Output the (x, y) coordinate of the center of the cell containing the given text.  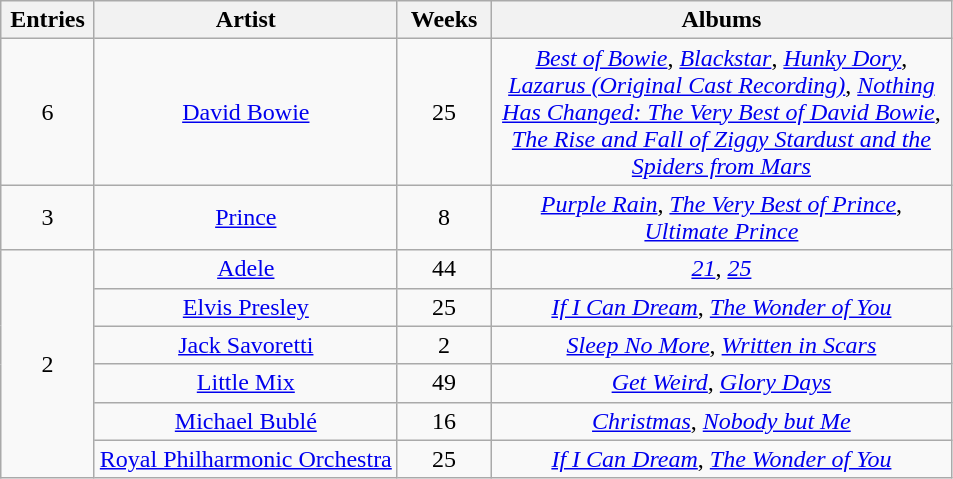
6 (48, 112)
Artist (246, 20)
Albums (722, 20)
Adele (246, 269)
Entries (48, 20)
Royal Philharmonic Orchestra (246, 459)
21, 25 (722, 269)
Weeks (444, 20)
Purple Rain, The Very Best of Prince, Ultimate Prince (722, 218)
49 (444, 383)
Prince (246, 218)
16 (444, 421)
Jack Savoretti (246, 345)
Little Mix (246, 383)
Elvis Presley (246, 307)
Sleep No More, Written in Scars (722, 345)
Michael Bublé (246, 421)
44 (444, 269)
Get Weird, Glory Days (722, 383)
David Bowie (246, 112)
8 (444, 218)
3 (48, 218)
Christmas, Nobody but Me (722, 421)
